Locate the cell with the specified text and output its (x, y) center coordinate. 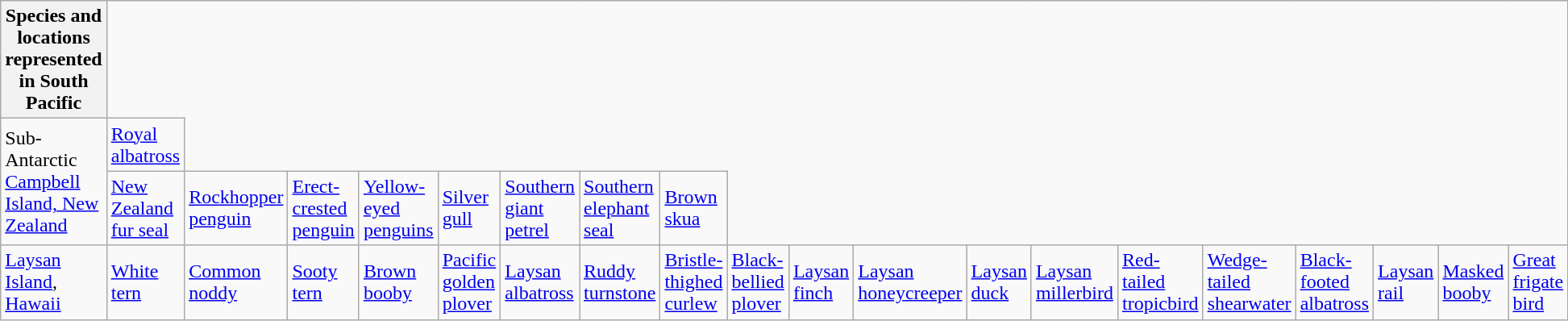
Silver gull (469, 208)
Masked booby (1474, 282)
White tern (145, 282)
Laysan Island, Hawaii (53, 282)
Pacific golden plover (469, 282)
Yellow-eyed penguins (398, 208)
Laysan honeycreeper (910, 282)
New Zealand fur seal (145, 208)
Wedge-tailed shearwater (1250, 282)
Southern elephant seal (620, 208)
Sub-Antarctic Campbell Island, New Zealand (53, 182)
Laysan millerbird (1074, 282)
Sooty tern (323, 282)
Species and locations represented in South Pacific (53, 60)
Brown skua (693, 208)
Great frigate bird (1538, 282)
Black-footed albatross (1334, 282)
Erect-crested penguin (323, 208)
Laysan finch (821, 282)
Laysan rail (1406, 282)
Laysan albatross (540, 282)
Black-bellied plover (758, 282)
Ruddy turnstone (620, 282)
Southern giant petrel (540, 208)
Bristle-thighed curlew (693, 282)
Laysan duck (999, 282)
Rockhopper penguin (236, 208)
Brown booby (398, 282)
Royal albatross (145, 145)
Red-tailed tropicbird (1160, 282)
Common noddy (236, 282)
